Search for the cell housing the specified text and yield its [x, y] center coordinate. 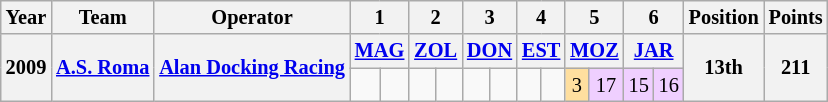
2 [436, 17]
5 [594, 17]
15 [639, 85]
MAG [380, 51]
A.S. Roma [102, 68]
1 [380, 17]
Position [724, 17]
13th [724, 68]
DON [490, 51]
EST [541, 51]
16 [669, 85]
Alan Docking Racing [252, 68]
2009 [26, 68]
Points [796, 17]
MOZ [594, 51]
ZOL [436, 51]
Team [102, 17]
Operator [252, 17]
Year [26, 17]
211 [796, 68]
4 [541, 17]
JAR [654, 51]
6 [654, 17]
17 [606, 85]
